Extract the (X, Y) coordinate from the center of the cell holding the provided text.  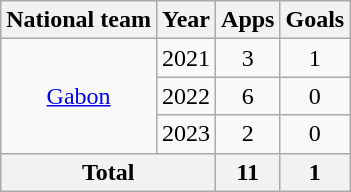
2022 (186, 96)
2 (248, 134)
6 (248, 96)
Apps (248, 20)
Goals (315, 20)
2021 (186, 58)
National team (79, 20)
Total (108, 172)
2023 (186, 134)
11 (248, 172)
Year (186, 20)
Gabon (79, 96)
3 (248, 58)
